Identify which cell holds the provided text, then report its [X, Y] central coordinate. 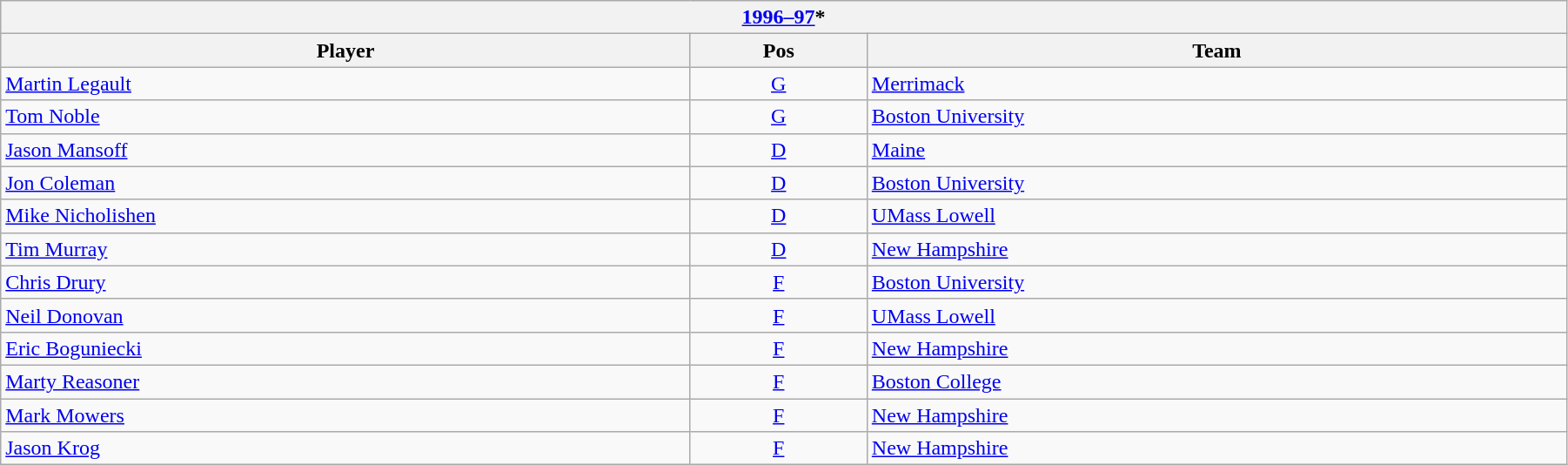
Team [1216, 51]
Tim Murray [346, 249]
Martin Legault [346, 84]
Jason Krog [346, 448]
Mark Mowers [346, 415]
Marty Reasoner [346, 381]
Chris Drury [346, 282]
Neil Donovan [346, 315]
1996–97* [784, 17]
Player [346, 51]
Merrimack [1216, 84]
Mike Nicholishen [346, 216]
Pos [778, 51]
Jon Coleman [346, 183]
Eric Boguniecki [346, 348]
Boston College [1216, 381]
Jason Mansoff [346, 150]
Tom Noble [346, 117]
Maine [1216, 150]
